Detect which cell encompasses the target text, then output its [x, y] center coordinate. 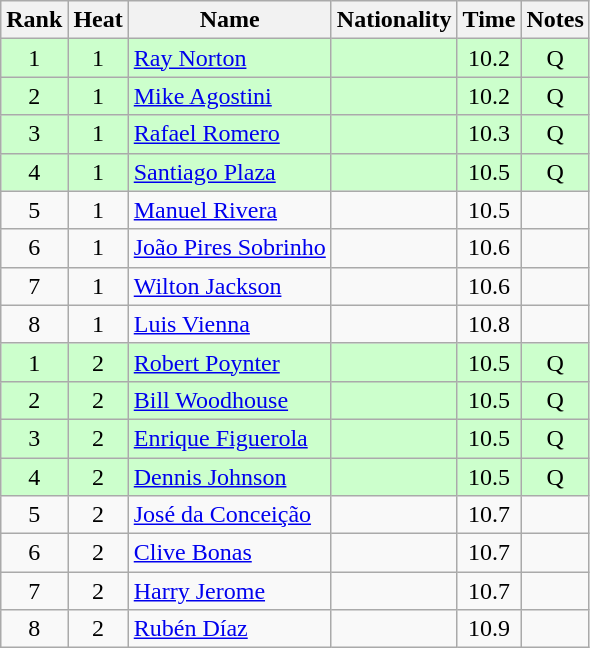
10.8 [489, 324]
Manuel Rivera [230, 210]
Luis Vienna [230, 324]
Enrique Figuerola [230, 438]
Robert Poynter [230, 362]
Heat [98, 20]
José da Conceição [230, 515]
Time [489, 20]
Bill Woodhouse [230, 400]
Rubén Díaz [230, 629]
Nationality [394, 20]
Rank [34, 20]
Clive Bonas [230, 553]
Dennis Johnson [230, 477]
Rafael Romero [230, 134]
Notes [555, 20]
Ray Norton [230, 58]
Santiago Plaza [230, 172]
Name [230, 20]
João Pires Sobrinho [230, 248]
Harry Jerome [230, 591]
10.3 [489, 134]
Wilton Jackson [230, 286]
Mike Agostini [230, 96]
10.9 [489, 629]
